Provide the [x, y] coordinate of the cell's center where the given text is located.  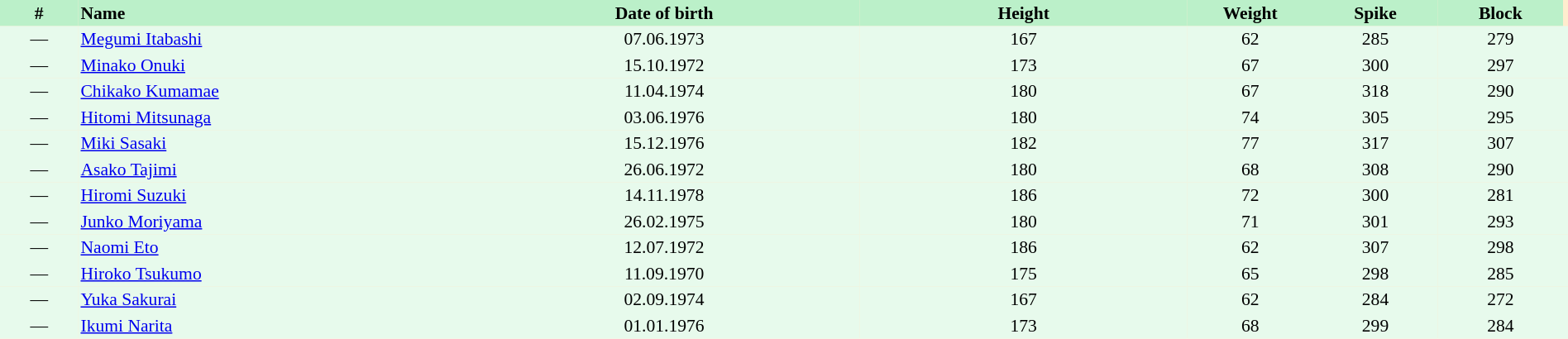
Weight [1250, 13]
Miki Sasaki [273, 144]
03.06.1976 [664, 117]
Ikumi Narita [273, 326]
Date of birth [664, 13]
299 [1374, 326]
11.04.1974 [664, 91]
12.07.1972 [664, 248]
Hitomi Mitsunaga [273, 117]
295 [1500, 117]
# [39, 13]
Yuka Sakurai [273, 299]
Spike [1374, 13]
Naomi Eto [273, 248]
308 [1374, 169]
71 [1250, 222]
26.06.1972 [664, 169]
317 [1374, 144]
65 [1250, 274]
14.11.1978 [664, 195]
297 [1500, 65]
Chikako Kumamae [273, 91]
281 [1500, 195]
11.09.1970 [664, 274]
Hiroko Tsukumo [273, 274]
72 [1250, 195]
Height [1024, 13]
182 [1024, 144]
Minako Onuki [273, 65]
Megumi Itabashi [273, 40]
279 [1500, 40]
26.02.1975 [664, 222]
Block [1500, 13]
305 [1374, 117]
Name [273, 13]
318 [1374, 91]
175 [1024, 274]
301 [1374, 222]
07.06.1973 [664, 40]
Junko Moriyama [273, 222]
293 [1500, 222]
15.12.1976 [664, 144]
Hiromi Suzuki [273, 195]
77 [1250, 144]
272 [1500, 299]
01.01.1976 [664, 326]
74 [1250, 117]
15.10.1972 [664, 65]
Asako Tajimi [273, 169]
02.09.1974 [664, 299]
